Return the [X, Y] coordinate for the center point of the cell that contains the specified text.  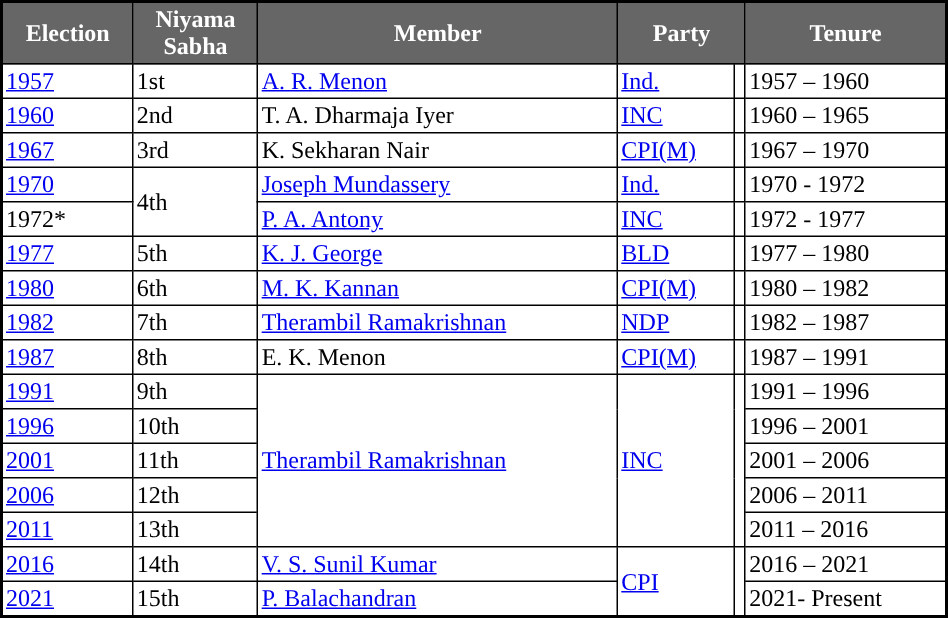
1967 – 1970 [846, 150]
1982 – 1987 [846, 322]
CPI [676, 582]
2016 – 2021 [846, 564]
M. K. Kannan [438, 288]
1960 – 1965 [846, 115]
15th [196, 598]
NDP [676, 322]
5th [196, 253]
2011 – 2016 [846, 529]
2001 – 2006 [846, 460]
1st [196, 81]
1957 [68, 81]
13th [196, 529]
NiyamaSabha [196, 33]
T. A. Dharmaja Iyer [438, 115]
10th [196, 426]
1977 – 1980 [846, 253]
Election [68, 33]
1980 – 1982 [846, 288]
1987 – 1991 [846, 357]
2006 – 2011 [846, 495]
12th [196, 495]
1960 [68, 115]
6th [196, 288]
1977 [68, 253]
V. S. Sunil Kumar [438, 564]
8th [196, 357]
2021- Present [846, 598]
1957 – 1960 [846, 81]
14th [196, 564]
11th [196, 460]
2016 [68, 564]
2nd [196, 115]
2006 [68, 495]
1980 [68, 288]
P. Balachandran [438, 598]
1967 [68, 150]
Party [682, 33]
3rd [196, 150]
K. Sekharan Nair [438, 150]
Tenure [846, 33]
9th [196, 391]
E. K. Menon [438, 357]
A. R. Menon [438, 81]
1982 [68, 322]
2011 [68, 529]
P. A. Antony [438, 219]
1991 – 1996 [846, 391]
1987 [68, 357]
BLD [676, 253]
2021 [68, 598]
7th [196, 322]
1991 [68, 391]
Member [438, 33]
1970 - 1972 [846, 184]
1996 – 2001 [846, 426]
1972 - 1977 [846, 219]
4th [196, 202]
1996 [68, 426]
1970 [68, 184]
1972* [68, 219]
Joseph Mundassery [438, 184]
K. J. George [438, 253]
2001 [68, 460]
